Return (X, Y) of the center of cell containing provided text 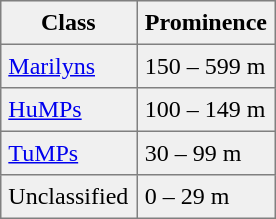
TuMPs (68, 153)
Marilyns (68, 66)
150 – 599 m (206, 66)
Unclassified (68, 197)
30 – 99 m (206, 153)
100 – 149 m (206, 110)
Class (68, 23)
Prominence (206, 23)
HuMPs (68, 110)
0 – 29 m (206, 197)
